Capture the cell that displays the provided text and extract its [x, y] central coordinate. 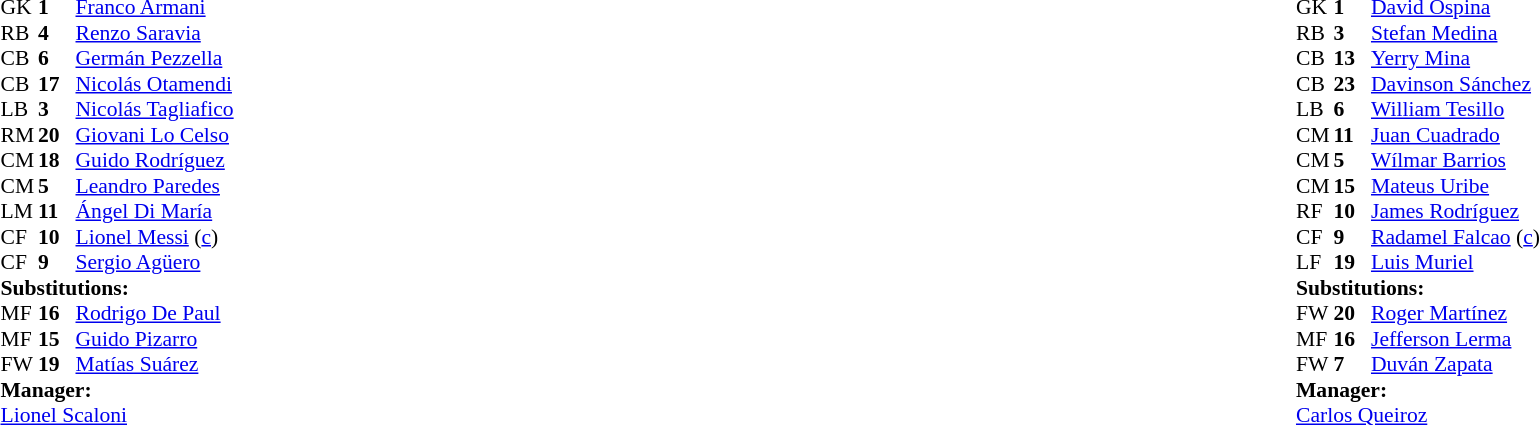
Substitutions: [116, 288]
Nicolás Tagliafico [155, 109]
RM [19, 135]
Guido Rodríguez [155, 161]
Leandro Paredes [155, 186]
4 [57, 33]
RF [1315, 211]
18 [57, 161]
Manager: [116, 390]
Rodrigo De Paul [155, 313]
13 [1352, 59]
Lionel Messi (c) [155, 237]
Ángel Di María [155, 211]
17 [57, 84]
Matías Suárez [155, 365]
Sergio Agüero [155, 263]
7 [1352, 365]
Nicolás Otamendi [155, 84]
Giovani Lo Celso [155, 135]
Renzo Saravia [155, 33]
Germán Pezzella [155, 59]
LF [1315, 263]
LM [19, 211]
Guido Pizarro [155, 339]
23 [1352, 84]
